Capture the cell that displays the provided text and extract its (x, y) central coordinate. 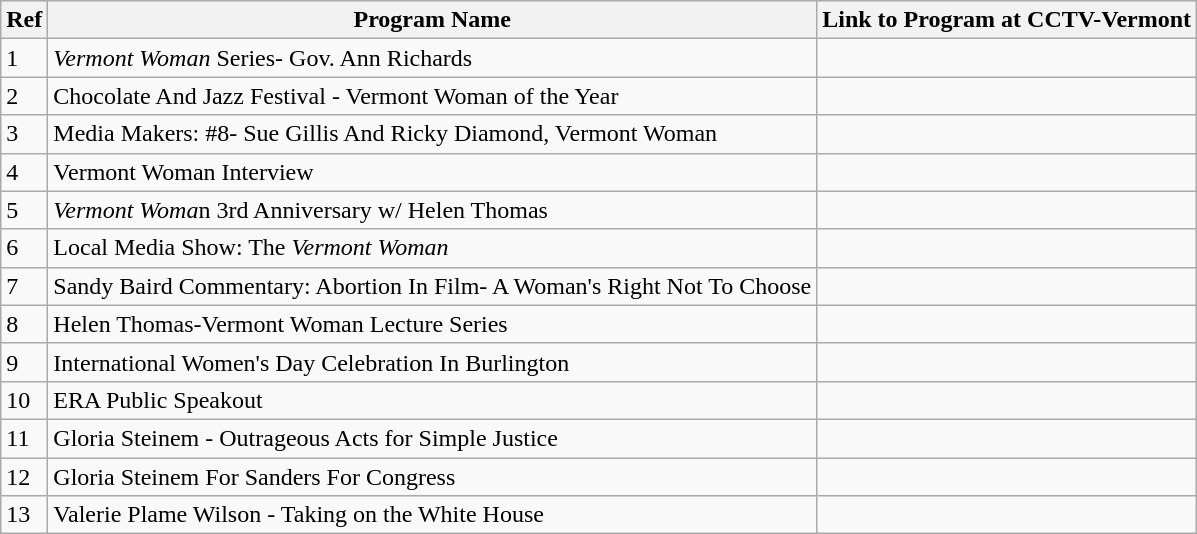
6 (24, 248)
Vermont Woman Interview (432, 172)
Program Name (432, 20)
Vermont Woman Series- Gov. Ann Richards (432, 58)
Link to Program at CCTV-Vermont (1007, 20)
9 (24, 362)
Valerie Plame Wilson - Taking on the White House (432, 515)
5 (24, 210)
12 (24, 477)
2 (24, 96)
11 (24, 438)
4 (24, 172)
Chocolate And Jazz Festival - Vermont Woman of the Year (432, 96)
10 (24, 400)
Helen Thomas-Vermont Woman Lecture Series (432, 324)
Ref (24, 20)
ERA Public Speakout (432, 400)
Gloria Steinem For Sanders For Congress (432, 477)
3 (24, 134)
8 (24, 324)
Local Media Show: The Vermont Woman (432, 248)
1 (24, 58)
Vermont Woman 3rd Anniversary w/ Helen Thomas (432, 210)
Sandy Baird Commentary: Abortion In Film- A Woman's Right Not To Choose (432, 286)
Gloria Steinem - Outrageous Acts for Simple Justice (432, 438)
13 (24, 515)
Media Makers: #8- Sue Gillis And Ricky Diamond, Vermont Woman (432, 134)
International Women's Day Celebration In Burlington (432, 362)
7 (24, 286)
